Search for the cell housing the specified text and yield its (x, y) center coordinate. 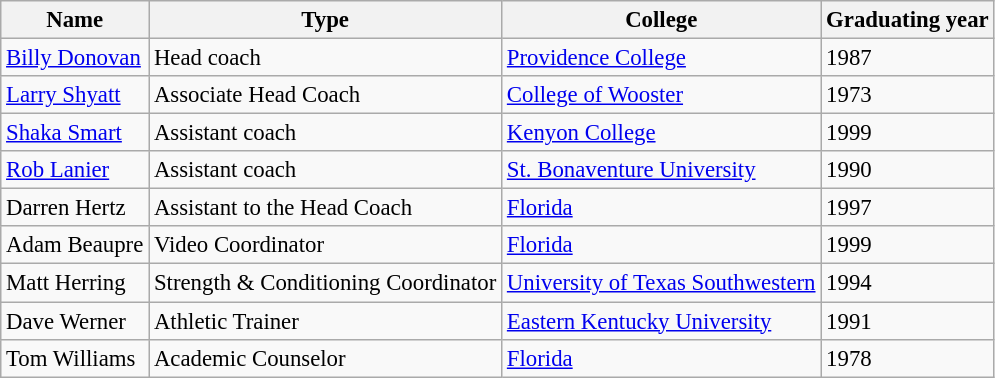
Larry Shyatt (75, 95)
Name (75, 20)
1990 (908, 170)
Matt Herring (75, 283)
Tom Williams (75, 358)
Video Coordinator (326, 245)
Athletic Trainer (326, 321)
Head coach (326, 58)
1987 (908, 58)
1997 (908, 208)
St. Bonaventure University (662, 170)
Darren Hertz (75, 208)
Adam Beaupre (75, 245)
Graduating year (908, 20)
1994 (908, 283)
Type (326, 20)
1973 (908, 95)
1991 (908, 321)
Providence College (662, 58)
Billy Donovan (75, 58)
University of Texas Southwestern (662, 283)
Assistant to the Head Coach (326, 208)
Dave Werner (75, 321)
Eastern Kentucky University (662, 321)
Academic Counselor (326, 358)
Shaka Smart (75, 133)
1978 (908, 358)
College of Wooster (662, 95)
Kenyon College (662, 133)
Strength & Conditioning Coordinator (326, 283)
Associate Head Coach (326, 95)
Rob Lanier (75, 170)
College (662, 20)
